Return (x, y) of the center of cell containing provided text 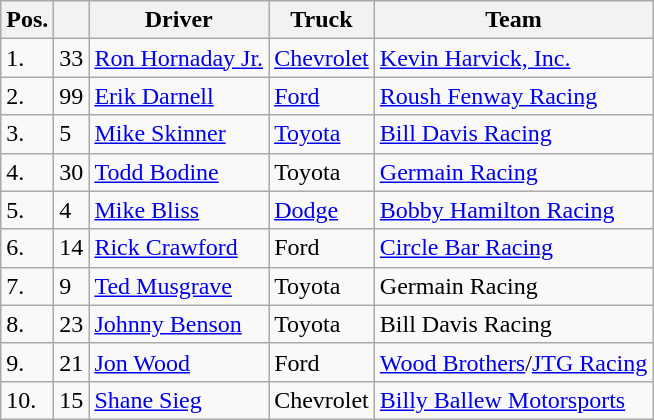
Circle Bar Racing (513, 248)
9. (28, 362)
10. (28, 400)
Dodge (322, 210)
Ted Musgrave (179, 286)
Truck (322, 20)
Johnny Benson (179, 324)
4 (72, 210)
Todd Bodine (179, 172)
21 (72, 362)
Driver (179, 20)
Jon Wood (179, 362)
9 (72, 286)
Erik Darnell (179, 96)
Pos. (28, 20)
5 (72, 134)
2. (28, 96)
Shane Sieg (179, 400)
33 (72, 58)
Mike Bliss (179, 210)
Bobby Hamilton Racing (513, 210)
6. (28, 248)
8. (28, 324)
7. (28, 286)
Billy Ballew Motorsports (513, 400)
Ron Hornaday Jr. (179, 58)
Roush Fenway Racing (513, 96)
30 (72, 172)
15 (72, 400)
3. (28, 134)
Wood Brothers/JTG Racing (513, 362)
14 (72, 248)
Kevin Harvick, Inc. (513, 58)
Team (513, 20)
99 (72, 96)
Rick Crawford (179, 248)
Mike Skinner (179, 134)
4. (28, 172)
23 (72, 324)
5. (28, 210)
1. (28, 58)
